Find where the given text appears and provide that cell's center as [X, Y] coordinate. 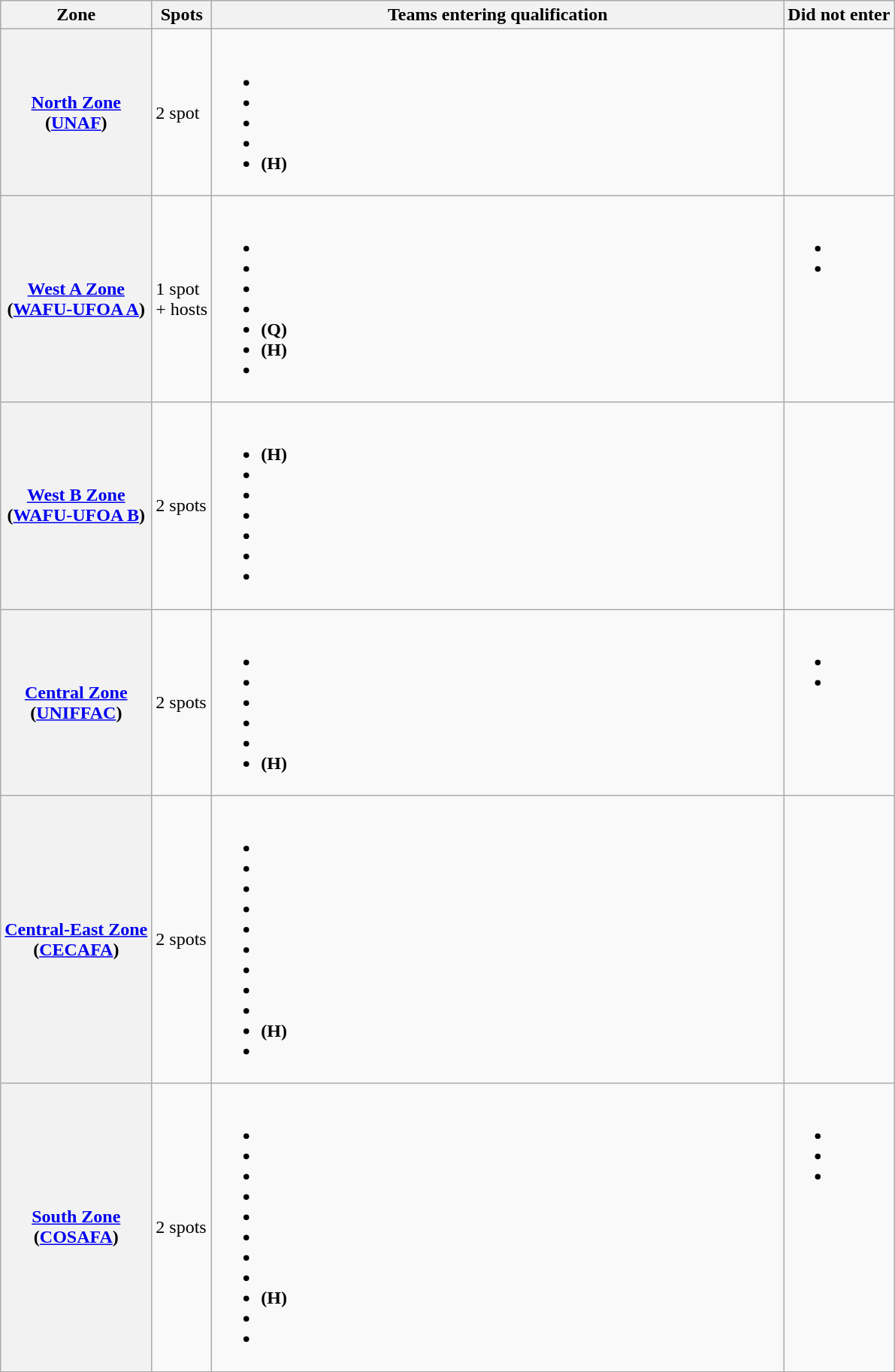
2 spot [182, 113]
South Zone(COSAFA) [77, 1227]
North Zone(UNAF) [77, 113]
Spots [182, 15]
Central Zone(UNIFFAC) [77, 702]
Central-East Zone(CECAFA) [77, 940]
West B Zone(WAFU-UFOA B) [77, 505]
West A Zone(WAFU-UFOA A) [77, 299]
Zone [77, 15]
(Q) (H) [497, 299]
Teams entering qualification [497, 15]
1 spot+ hosts [182, 299]
Did not enter [839, 15]
